Pinpoint the cell where the given text exists, returning its (X, Y) midpoint coordinate. 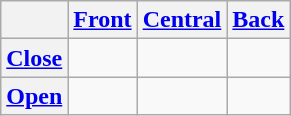
Front (102, 20)
Central (182, 20)
Close (34, 58)
Open (34, 96)
Back (258, 20)
